Scan for the cell matching the given text and deliver its (x, y) coordinate at center. 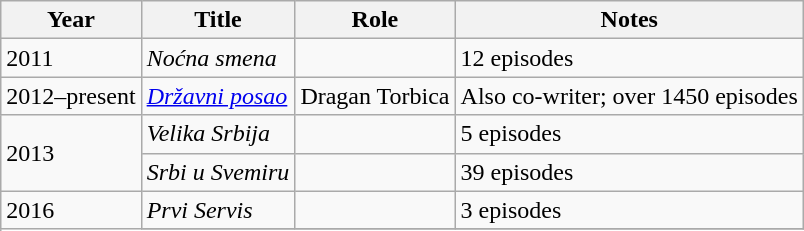
Year (71, 20)
39 episodes (629, 172)
2012–present (71, 96)
12 episodes (629, 58)
5 episodes (629, 134)
2016 (71, 210)
2013 (71, 153)
Title (218, 20)
Role (375, 20)
2011 (71, 58)
Also co-writer; over 1450 episodes (629, 96)
Državni posao (218, 96)
Dragan Torbica (375, 96)
Velika Srbija (218, 134)
Noćna smena (218, 58)
Srbi u Svemiru (218, 172)
Notes (629, 20)
Prvi Servis (218, 210)
3 episodes (629, 210)
